For the text-containing cell, return its midpoint in [x, y] coordinate format. 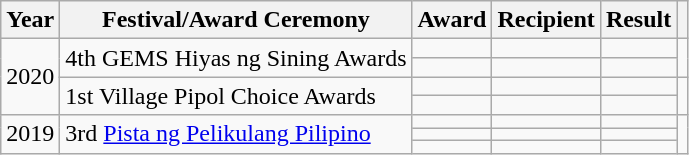
Result [638, 20]
3rd Pista ng Pelikulang Pilipino [236, 134]
Year [30, 20]
Festival/Award Ceremony [236, 20]
Award [452, 20]
Recipient [546, 20]
4th GEMS Hiyas ng Sining Awards [236, 58]
2020 [30, 77]
1st Village Pipol Choice Awards [236, 96]
2019 [30, 134]
